Identify which cell holds the provided text, then report its (x, y) central coordinate. 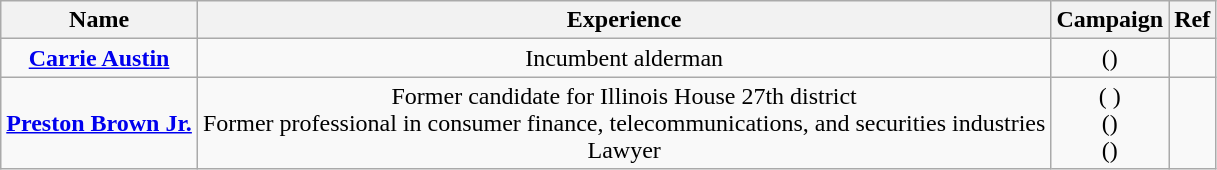
Experience (624, 20)
Former candidate for Illinois House 27th districtFormer professional in consumer finance, telecommunications, and securities industriesLawyer (624, 123)
Campaign (1110, 20)
Carrie Austin (100, 58)
Name (100, 20)
( )()() (1110, 123)
() (1110, 58)
Incumbent alderman (624, 58)
Preston Brown Jr. (100, 123)
Ref (1192, 20)
